Return the [X, Y] coordinate for the center point of the cell that contains the specified text.  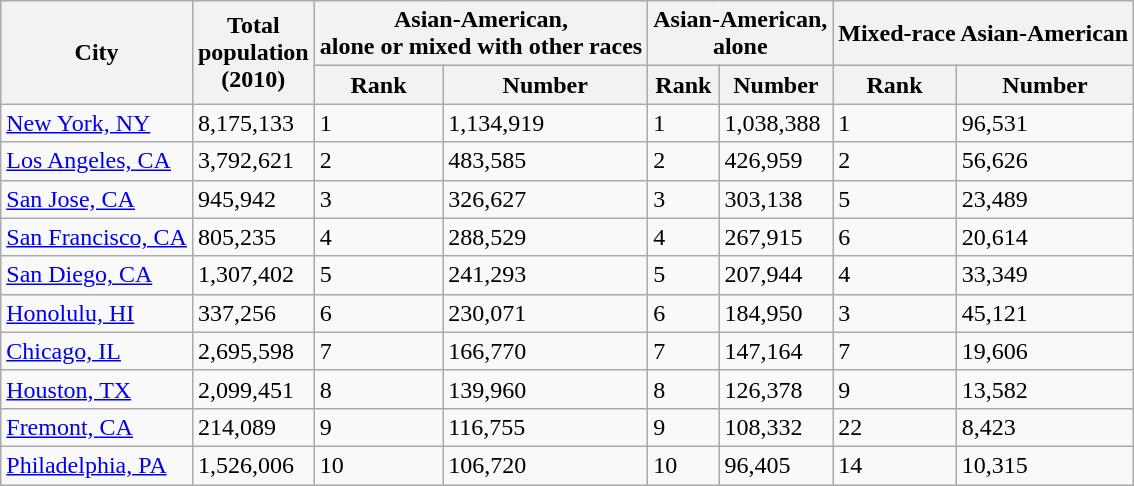
139,960 [546, 389]
Chicago, IL [97, 351]
Asian-American,alone or mixed with other races [480, 34]
337,256 [253, 313]
Honolulu, HI [97, 313]
126,378 [776, 389]
106,720 [546, 465]
147,164 [776, 351]
241,293 [546, 275]
96,405 [776, 465]
14 [895, 465]
23,489 [1044, 199]
Philadelphia, PA [97, 465]
426,959 [776, 161]
33,349 [1044, 275]
10,315 [1044, 465]
San Jose, CA [97, 199]
1,307,402 [253, 275]
20,614 [1044, 237]
Fremont, CA [97, 427]
166,770 [546, 351]
2,695,598 [253, 351]
Houston, TX [97, 389]
56,626 [1044, 161]
184,950 [776, 313]
1,526,006 [253, 465]
230,071 [546, 313]
3,792,621 [253, 161]
45,121 [1044, 313]
Totalpopulation(2010) [253, 52]
483,585 [546, 161]
303,138 [776, 199]
288,529 [546, 237]
214,089 [253, 427]
116,755 [546, 427]
108,332 [776, 427]
207,944 [776, 275]
326,627 [546, 199]
City [97, 52]
Los Angeles, CA [97, 161]
19,606 [1044, 351]
22 [895, 427]
Mixed-race Asian-American [984, 34]
San Diego, CA [97, 275]
8,423 [1044, 427]
13,582 [1044, 389]
805,235 [253, 237]
Asian-American,alone [740, 34]
96,531 [1044, 123]
New York, NY [97, 123]
2,099,451 [253, 389]
8,175,133 [253, 123]
1,038,388 [776, 123]
San Francisco, CA [97, 237]
1,134,919 [546, 123]
945,942 [253, 199]
267,915 [776, 237]
